Identify which cell holds the provided text, then report its [X, Y] central coordinate. 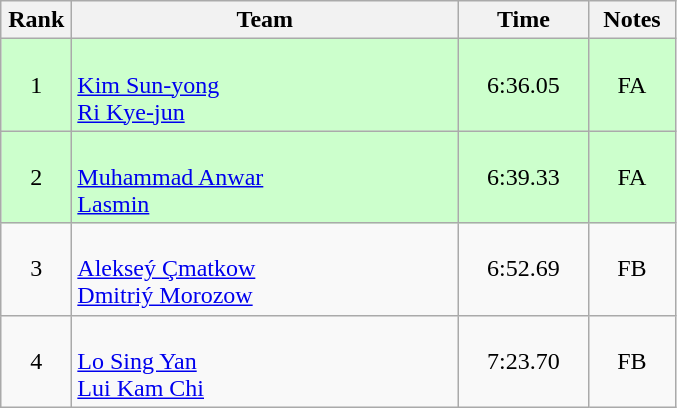
Alekseý ÇmatkowDmitriý Morozow [265, 269]
Team [265, 20]
4 [36, 361]
6:39.33 [524, 177]
3 [36, 269]
2 [36, 177]
Muhammad AnwarLasmin [265, 177]
Kim Sun-yongRi Kye-jun [265, 85]
Time [524, 20]
7:23.70 [524, 361]
Rank [36, 20]
Lo Sing YanLui Kam Chi [265, 361]
6:36.05 [524, 85]
6:52.69 [524, 269]
Notes [632, 20]
1 [36, 85]
